Detect which cell encompasses the target text, then output its (x, y) center coordinate. 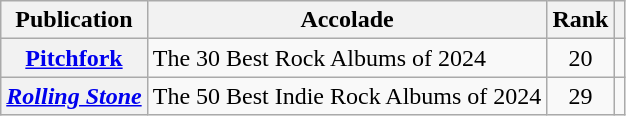
The 30 Best Rock Albums of 2024 (347, 58)
29 (580, 96)
Rank (580, 20)
Pitchfork (74, 58)
20 (580, 58)
Accolade (347, 20)
The 50 Best Indie Rock Albums of 2024 (347, 96)
Publication (74, 20)
Rolling Stone (74, 96)
